Find where the given text appears and provide that cell's center as [X, Y] coordinate. 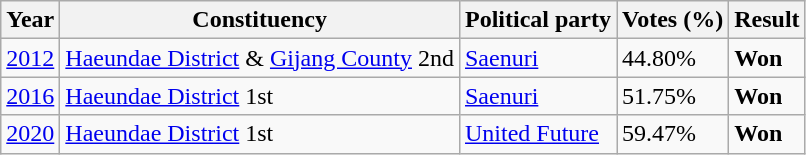
44.80% [673, 58]
2016 [30, 96]
2020 [30, 134]
51.75% [673, 96]
United Future [538, 134]
Constituency [260, 20]
Political party [538, 20]
59.47% [673, 134]
Result [767, 20]
Votes (%) [673, 20]
2012 [30, 58]
Year [30, 20]
Haeundae District & Gijang County 2nd [260, 58]
